From the cell containing the given text, extract its center point as [x, y] coordinate. 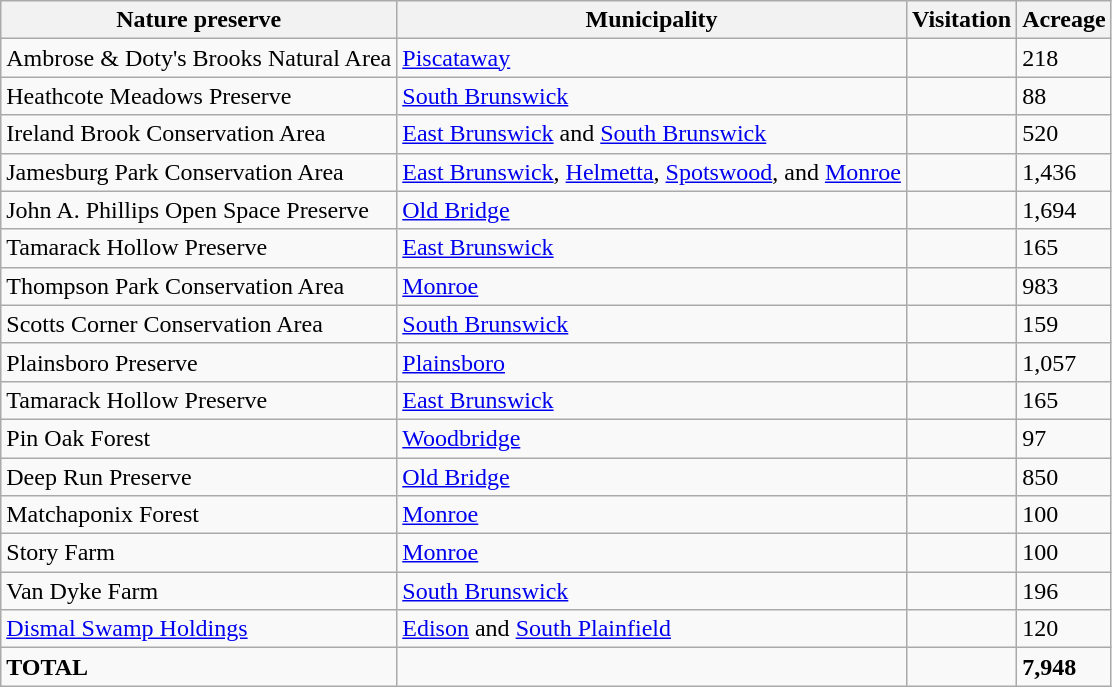
Van Dyke Farm [199, 591]
Deep Run Preserve [199, 477]
Matchaponix Forest [199, 515]
520 [1064, 134]
Municipality [652, 20]
1,057 [1064, 362]
Ambrose & Doty's Brooks Natural Area [199, 58]
7,948 [1064, 667]
East Brunswick, Helmetta, Spotswood, and Monroe [652, 172]
218 [1064, 58]
John A. Phillips Open Space Preserve [199, 210]
Acreage [1064, 20]
Scotts Corner Conservation Area [199, 324]
1,694 [1064, 210]
88 [1064, 96]
Dismal Swamp Holdings [199, 629]
Woodbridge [652, 438]
Visitation [961, 20]
1,436 [1064, 172]
Ireland Brook Conservation Area [199, 134]
Plainsboro Preserve [199, 362]
East Brunswick and South Brunswick [652, 134]
Thompson Park Conservation Area [199, 286]
120 [1064, 629]
97 [1064, 438]
850 [1064, 477]
TOTAL [199, 667]
Story Farm [199, 553]
Heathcote Meadows Preserve [199, 96]
Nature preserve [199, 20]
Jamesburg Park Conservation Area [199, 172]
Plainsboro [652, 362]
159 [1064, 324]
983 [1064, 286]
Pin Oak Forest [199, 438]
Piscataway [652, 58]
196 [1064, 591]
Edison and South Plainfield [652, 629]
